Pinpoint the cell where the given text exists, returning its (x, y) midpoint coordinate. 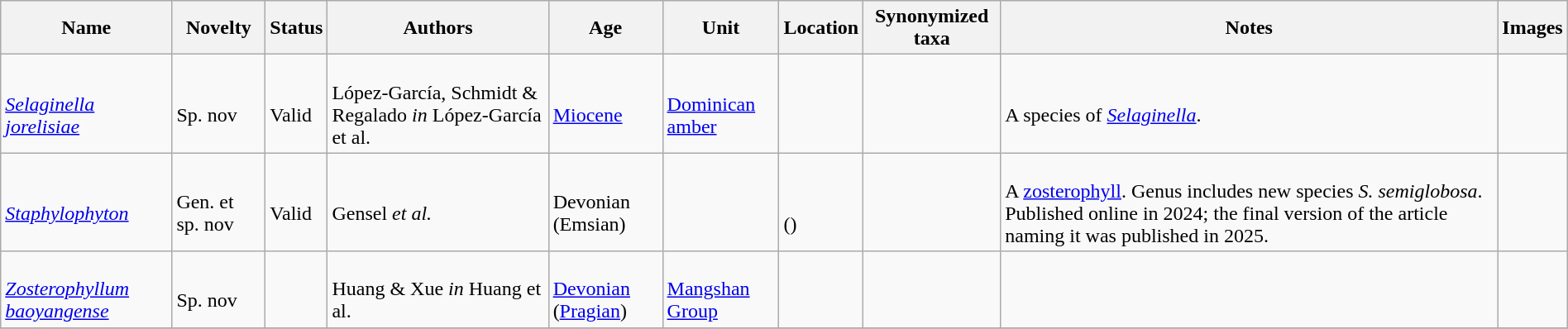
Staphylophyton (86, 202)
Unit (721, 28)
Name (86, 28)
() (821, 202)
Gen. et sp. nov (218, 202)
Images (1532, 28)
Devonian (Pragian) (605, 289)
Age (605, 28)
Location (821, 28)
Mangshan Group (721, 289)
López-García, Schmidt & Regalado in López-García et al. (438, 104)
Dominican amber (721, 104)
Devonian (Emsian) (605, 202)
Status (296, 28)
Zosterophyllum baoyangense (86, 289)
Huang & Xue in Huang et al. (438, 289)
A species of Selaginella. (1249, 104)
Miocene (605, 104)
Selaginella jorelisiae (86, 104)
Authors (438, 28)
Synonymized taxa (932, 28)
Novelty (218, 28)
Notes (1249, 28)
Gensel et al. (438, 202)
